Provide the [x, y] coordinate of the cell's center where the given text is located.  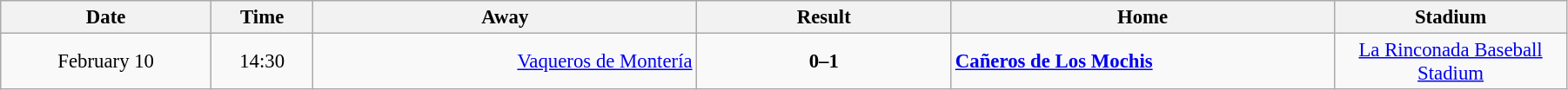
14:30 [263, 62]
Result [824, 17]
Stadium [1451, 17]
Date [106, 17]
Away [505, 17]
Cañeros de Los Mochis [1143, 62]
Time [263, 17]
February 10 [106, 62]
0–1 [824, 62]
Home [1143, 17]
La Rinconada Baseball Stadium [1451, 62]
Vaqueros de Montería [505, 62]
